Determine the (X, Y) coordinate at the center of the cell enclosing the given text.  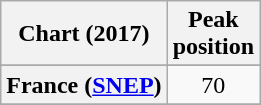
Chart (2017) (84, 34)
France (SNEP) (84, 85)
70 (213, 85)
Peakposition (213, 34)
